Identify which cell holds the provided text, then report its [X, Y] central coordinate. 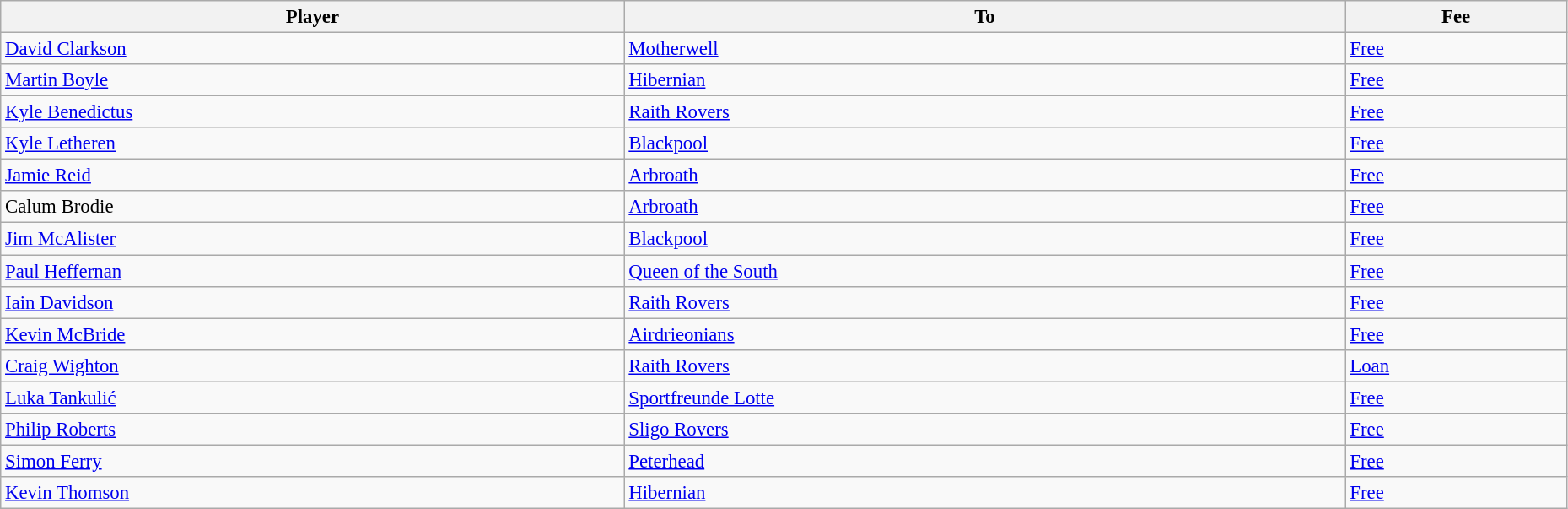
Kyle Benedictus [312, 112]
Sportfreunde Lotte [985, 398]
Sligo Rovers [985, 430]
David Clarkson [312, 49]
Jamie Reid [312, 176]
Player [312, 17]
Kevin McBride [312, 334]
Kevin Thomson [312, 493]
Jim McAlister [312, 239]
Calum Brodie [312, 207]
Luka Tankulić [312, 398]
Craig Wighton [312, 366]
Iain Davidson [312, 302]
To [985, 17]
Peterhead [985, 461]
Airdrieonians [985, 334]
Paul Heffernan [312, 271]
Fee [1456, 17]
Kyle Letheren [312, 143]
Loan [1456, 366]
Simon Ferry [312, 461]
Philip Roberts [312, 430]
Martin Boyle [312, 80]
Queen of the South [985, 271]
Motherwell [985, 49]
